Identify which cell holds the provided text, then report its [X, Y] central coordinate. 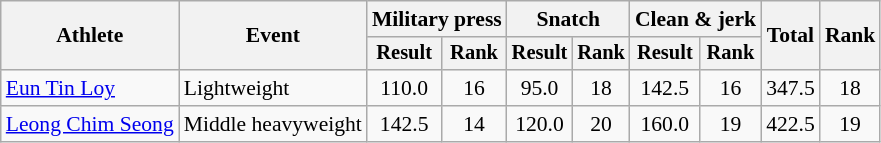
Snatch [568, 19]
120.0 [540, 124]
Event [273, 36]
Clean & jerk [696, 19]
95.0 [540, 88]
14 [474, 124]
20 [601, 124]
Eun Tin Loy [90, 88]
Athlete [90, 36]
Total [790, 36]
160.0 [665, 124]
Middle heavyweight [273, 124]
422.5 [790, 124]
347.5 [790, 88]
110.0 [404, 88]
Military press [437, 19]
Lightweight [273, 88]
Leong Chim Seong [90, 124]
